Scan for the cell matching the given text and deliver its (x, y) coordinate at center. 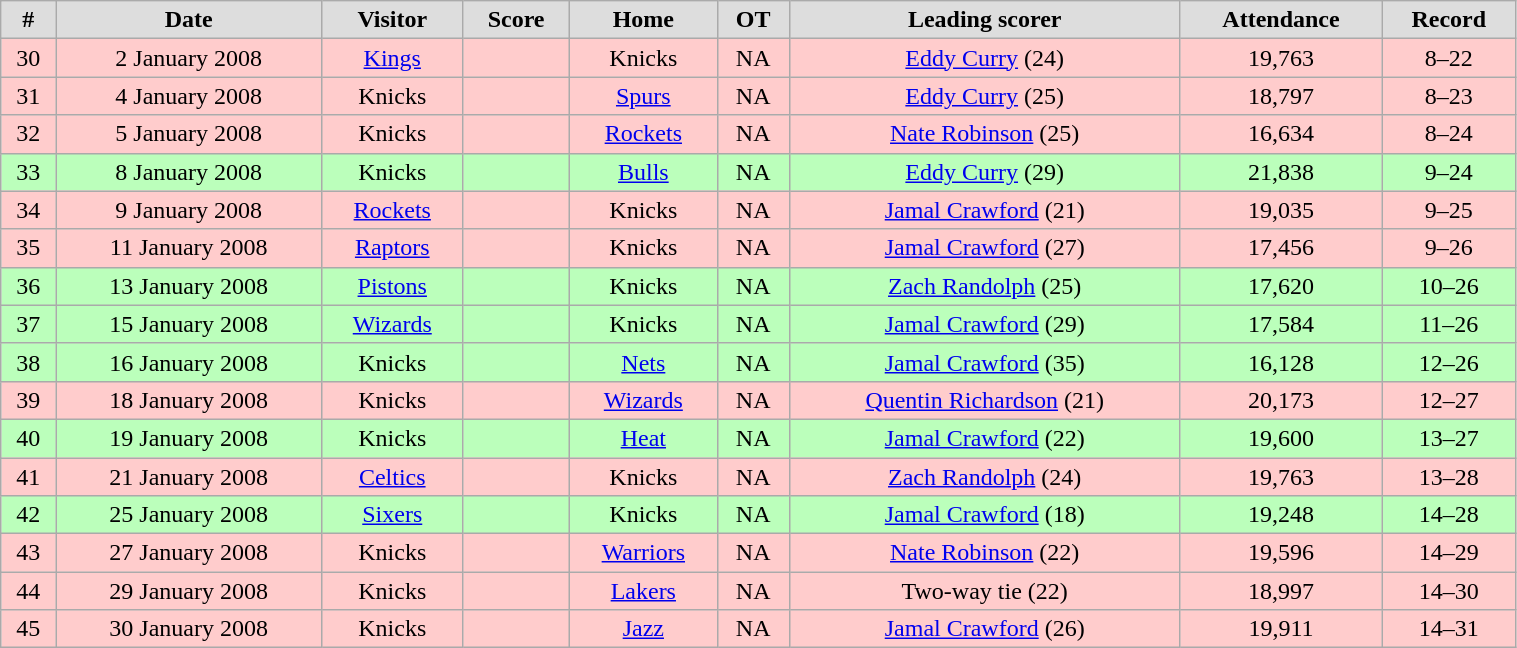
36 (28, 286)
21 January 2008 (189, 477)
Heat (643, 438)
37 (28, 324)
Eddy Curry (29) (984, 172)
Nate Robinson (25) (984, 134)
Jamal Crawford (35) (984, 362)
19,035 (1280, 210)
16,634 (1280, 134)
Raptors (392, 248)
Zach Randolph (24) (984, 477)
11 January 2008 (189, 248)
Nets (643, 362)
17,456 (1280, 248)
45 (28, 629)
17,584 (1280, 324)
Eddy Curry (24) (984, 58)
Attendance (1280, 20)
Two-way tie (22) (984, 591)
14–28 (1449, 515)
Warriors (643, 553)
9–26 (1449, 248)
19 January 2008 (189, 438)
19,596 (1280, 553)
12–27 (1449, 400)
Kings (392, 58)
16 January 2008 (189, 362)
14–31 (1449, 629)
35 (28, 248)
19,600 (1280, 438)
Sixers (392, 515)
Spurs (643, 96)
39 (28, 400)
OT (753, 20)
4 January 2008 (189, 96)
20,173 (1280, 400)
32 (28, 134)
18,797 (1280, 96)
15 January 2008 (189, 324)
21,838 (1280, 172)
Bulls (643, 172)
Date (189, 20)
18,997 (1280, 591)
Pistons (392, 286)
# (28, 20)
Jamal Crawford (21) (984, 210)
2 January 2008 (189, 58)
17,620 (1280, 286)
8 January 2008 (189, 172)
34 (28, 210)
13–28 (1449, 477)
10–26 (1449, 286)
Jazz (643, 629)
Jamal Crawford (22) (984, 438)
30 January 2008 (189, 629)
8–22 (1449, 58)
33 (28, 172)
12–26 (1449, 362)
Quentin Richardson (21) (984, 400)
16,128 (1280, 362)
Celtics (392, 477)
30 (28, 58)
38 (28, 362)
18 January 2008 (189, 400)
11–26 (1449, 324)
14–29 (1449, 553)
9–24 (1449, 172)
40 (28, 438)
25 January 2008 (189, 515)
9 January 2008 (189, 210)
5 January 2008 (189, 134)
13–27 (1449, 438)
Score (516, 20)
Jamal Crawford (18) (984, 515)
Jamal Crawford (29) (984, 324)
41 (28, 477)
Lakers (643, 591)
Jamal Crawford (26) (984, 629)
8–24 (1449, 134)
29 January 2008 (189, 591)
43 (28, 553)
Leading scorer (984, 20)
Home (643, 20)
19,248 (1280, 515)
Record (1449, 20)
19,911 (1280, 629)
Nate Robinson (22) (984, 553)
9–25 (1449, 210)
44 (28, 591)
27 January 2008 (189, 553)
8–23 (1449, 96)
Jamal Crawford (27) (984, 248)
13 January 2008 (189, 286)
31 (28, 96)
Eddy Curry (25) (984, 96)
Visitor (392, 20)
14–30 (1449, 591)
Zach Randolph (25) (984, 286)
42 (28, 515)
